Find where the given text appears and provide that cell's center as [X, Y] coordinate. 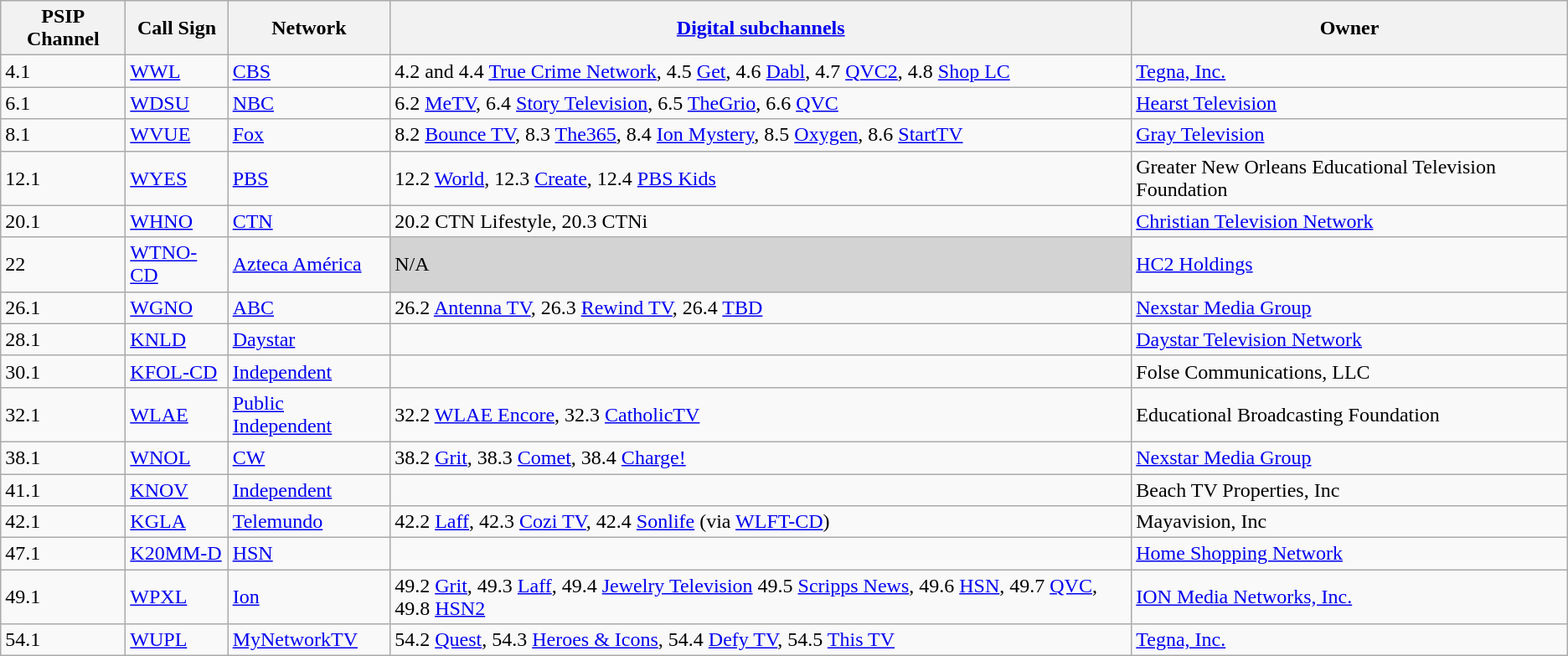
KNOV [177, 490]
Greater New Orleans Educational Television Foundation [1349, 178]
Christian Television Network [1349, 221]
20.2 CTN Lifestyle, 20.3 CTNi [761, 221]
49.1 [64, 597]
PBS [309, 178]
Educational Broadcasting Foundation [1349, 414]
K20MM-D [177, 554]
WPXL [177, 597]
KFOL-CD [177, 371]
4.1 [64, 71]
38.2 Grit, 38.3 Comet, 38.4 Charge! [761, 457]
28.1 [64, 339]
MyNetworkTV [309, 640]
Home Shopping Network [1349, 554]
47.1 [64, 554]
WLAE [177, 414]
Gray Television [1349, 135]
26.2 Antenna TV, 26.3 Rewind TV, 26.4 TBD [761, 307]
CW [309, 457]
KNLD [177, 339]
Call Sign [177, 28]
6.2 MeTV, 6.4 Story Television, 6.5 TheGrio, 6.6 QVC [761, 103]
PSIP Channel [64, 28]
ION Media Networks, Inc. [1349, 597]
Mayavision, Inc [1349, 522]
12.1 [64, 178]
WYES [177, 178]
Daystar Television Network [1349, 339]
N/A [761, 265]
54.2 Quest, 54.3 Heroes & Icons, 54.4 Defy TV, 54.5 This TV [761, 640]
WDSU [177, 103]
HC2 Holdings [1349, 265]
4.2 and 4.4 True Crime Network, 4.5 Get, 4.6 Dabl, 4.7 QVC2, 4.8 Shop LC [761, 71]
WHNO [177, 221]
8.2 Bounce TV, 8.3 The365, 8.4 Ion Mystery, 8.5 Oxygen, 8.6 StartTV [761, 135]
Hearst Television [1349, 103]
41.1 [64, 490]
22 [64, 265]
Daystar [309, 339]
Public Independent [309, 414]
NBC [309, 103]
20.1 [64, 221]
Fox [309, 135]
WVUE [177, 135]
Folse Communications, LLC [1349, 371]
KGLA [177, 522]
Ion [309, 597]
Azteca América [309, 265]
8.1 [64, 135]
CBS [309, 71]
WUPL [177, 640]
38.1 [64, 457]
6.1 [64, 103]
54.1 [64, 640]
32.1 [64, 414]
CTN [309, 221]
42.2 Laff, 42.3 Cozi TV, 42.4 Sonlife (via WLFT-CD) [761, 522]
30.1 [64, 371]
WTNO-CD [177, 265]
Digital subchannels [761, 28]
ABC [309, 307]
Telemundo [309, 522]
WNOL [177, 457]
HSN [309, 554]
WWL [177, 71]
Owner [1349, 28]
WGNO [177, 307]
12.2 World, 12.3 Create, 12.4 PBS Kids [761, 178]
42.1 [64, 522]
Beach TV Properties, Inc [1349, 490]
32.2 WLAE Encore, 32.3 CatholicTV [761, 414]
26.1 [64, 307]
Network [309, 28]
49.2 Grit, 49.3 Laff, 49.4 Jewelry Television 49.5 Scripps News, 49.6 HSN, 49.7 QVC, 49.8 HSN2 [761, 597]
